Pinpoint the cell where the given text exists, returning its (x, y) midpoint coordinate. 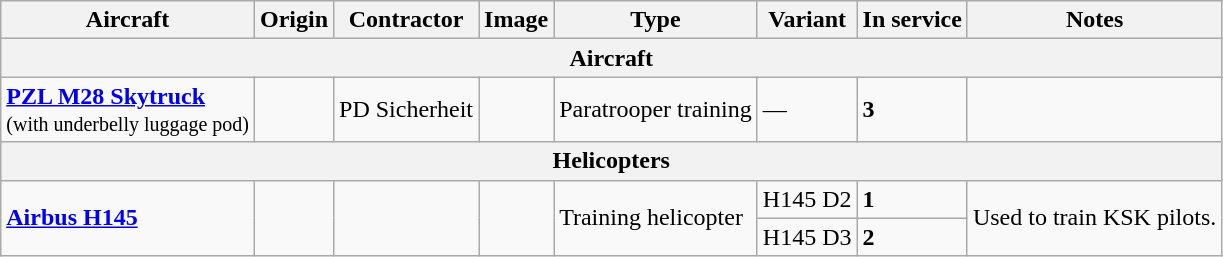
In service (912, 20)
2 (912, 237)
H145 D2 (807, 199)
Training helicopter (656, 218)
Used to train KSK pilots. (1094, 218)
Variant (807, 20)
1 (912, 199)
Image (516, 20)
Paratrooper training (656, 110)
Origin (294, 20)
PD Sicherheit (406, 110)
— (807, 110)
3 (912, 110)
H145 D3 (807, 237)
Type (656, 20)
Airbus H145 (128, 218)
PZL M28 Skytruck(with underbelly luggage pod) (128, 110)
Helicopters (612, 161)
Notes (1094, 20)
Contractor (406, 20)
